Scan for the cell matching the given text and deliver its [x, y] coordinate at center. 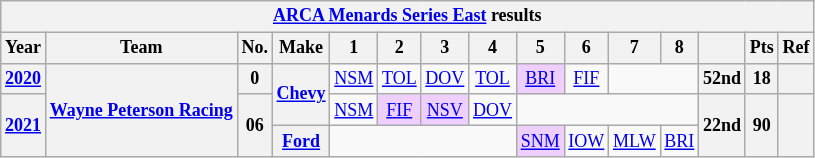
Chevy [301, 94]
3 [445, 48]
6 [586, 48]
0 [254, 78]
2 [400, 48]
22nd [722, 125]
5 [540, 48]
52nd [722, 78]
4 [493, 48]
No. [254, 48]
2020 [24, 78]
18 [762, 78]
06 [254, 125]
MLW [634, 140]
Wayne Peterson Racing [141, 110]
Ford [301, 140]
NSV [445, 110]
7 [634, 48]
1 [354, 48]
ARCA Menards Series East results [408, 16]
90 [762, 125]
Team [141, 48]
8 [680, 48]
Year [24, 48]
Ref [796, 48]
Pts [762, 48]
2021 [24, 125]
IOW [586, 140]
Make [301, 48]
SNM [540, 140]
